Extract the [x, y] coordinate from the center of the cell holding the provided text.  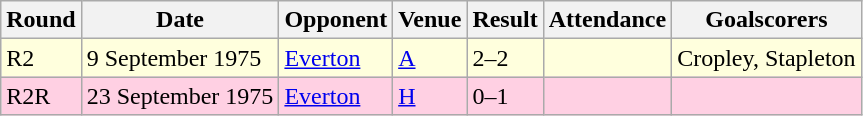
R2 [41, 58]
H [430, 96]
23 September 1975 [180, 96]
9 September 1975 [180, 58]
2–2 [505, 58]
Venue [430, 20]
R2R [41, 96]
Cropley, Stapleton [766, 58]
Goalscorers [766, 20]
Round [41, 20]
Result [505, 20]
A [430, 58]
Date [180, 20]
Opponent [336, 20]
0–1 [505, 96]
Attendance [607, 20]
